Detect which cell encompasses the target text, then output its (x, y) center coordinate. 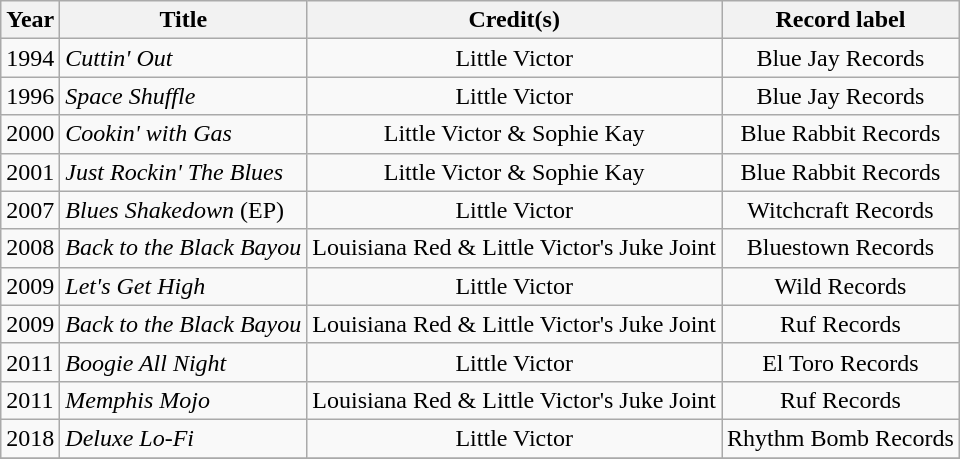
Wild Records (841, 286)
Let's Get High (184, 286)
Boogie All Night (184, 362)
El Toro Records (841, 362)
Just Rockin' The Blues (184, 172)
Credit(s) (514, 20)
2008 (30, 248)
2000 (30, 134)
Deluxe Lo-Fi (184, 438)
2018 (30, 438)
Space Shuffle (184, 96)
1996 (30, 96)
2001 (30, 172)
Record label (841, 20)
Year (30, 20)
Cookin' with Gas (184, 134)
Memphis Mojo (184, 400)
1994 (30, 58)
Witchcraft Records (841, 210)
Bluestown Records (841, 248)
2007 (30, 210)
Rhythm Bomb Records (841, 438)
Blues Shakedown (EP) (184, 210)
Title (184, 20)
Cuttin' Out (184, 58)
